Pinpoint the cell where the given text exists, returning its [x, y] midpoint coordinate. 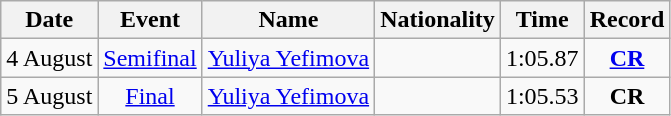
1:05.87 [542, 58]
Record [627, 20]
4 August [50, 58]
1:05.53 [542, 96]
Time [542, 20]
Semifinal [150, 58]
Event [150, 20]
5 August [50, 96]
Name [288, 20]
Nationality [438, 20]
Date [50, 20]
Final [150, 96]
